Extract the (x, y) coordinate from the center of the cell holding the provided text.  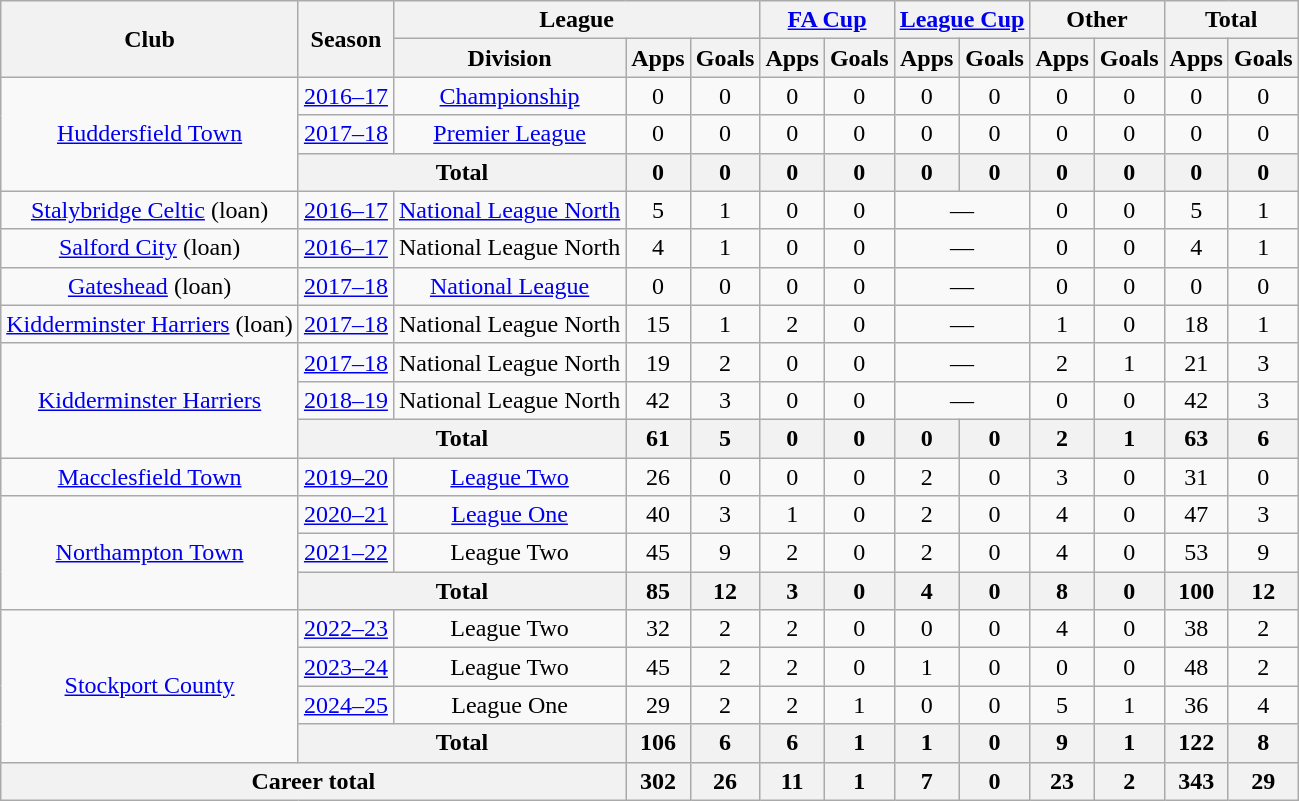
100 (1196, 591)
53 (1196, 553)
Macclesfield Town (150, 477)
Other (1097, 20)
7 (926, 781)
Northampton Town (150, 553)
2020–21 (346, 515)
23 (1062, 781)
Stockport County (150, 686)
63 (1196, 438)
Stalybridge Celtic (loan) (150, 210)
32 (658, 629)
Division (509, 58)
Salford City (loan) (150, 248)
19 (658, 362)
2022–23 (346, 629)
Premier League (509, 134)
302 (658, 781)
League (576, 20)
15 (658, 324)
11 (792, 781)
122 (1196, 743)
Kidderminster Harriers (loan) (150, 324)
2023–24 (346, 667)
Gateshead (loan) (150, 286)
Kidderminster Harriers (150, 400)
31 (1196, 477)
106 (658, 743)
47 (1196, 515)
National League (509, 286)
2024–25 (346, 705)
85 (658, 591)
40 (658, 515)
21 (1196, 362)
2019–20 (346, 477)
Season (346, 39)
2021–22 (346, 553)
Championship (509, 96)
Huddersfield Town (150, 134)
48 (1196, 667)
343 (1196, 781)
League Cup (962, 20)
Career total (314, 781)
61 (658, 438)
FA Cup (827, 20)
2018–19 (346, 400)
Club (150, 39)
38 (1196, 629)
36 (1196, 705)
18 (1196, 324)
